Find where the given text appears and provide that cell's center as (x, y) coordinate. 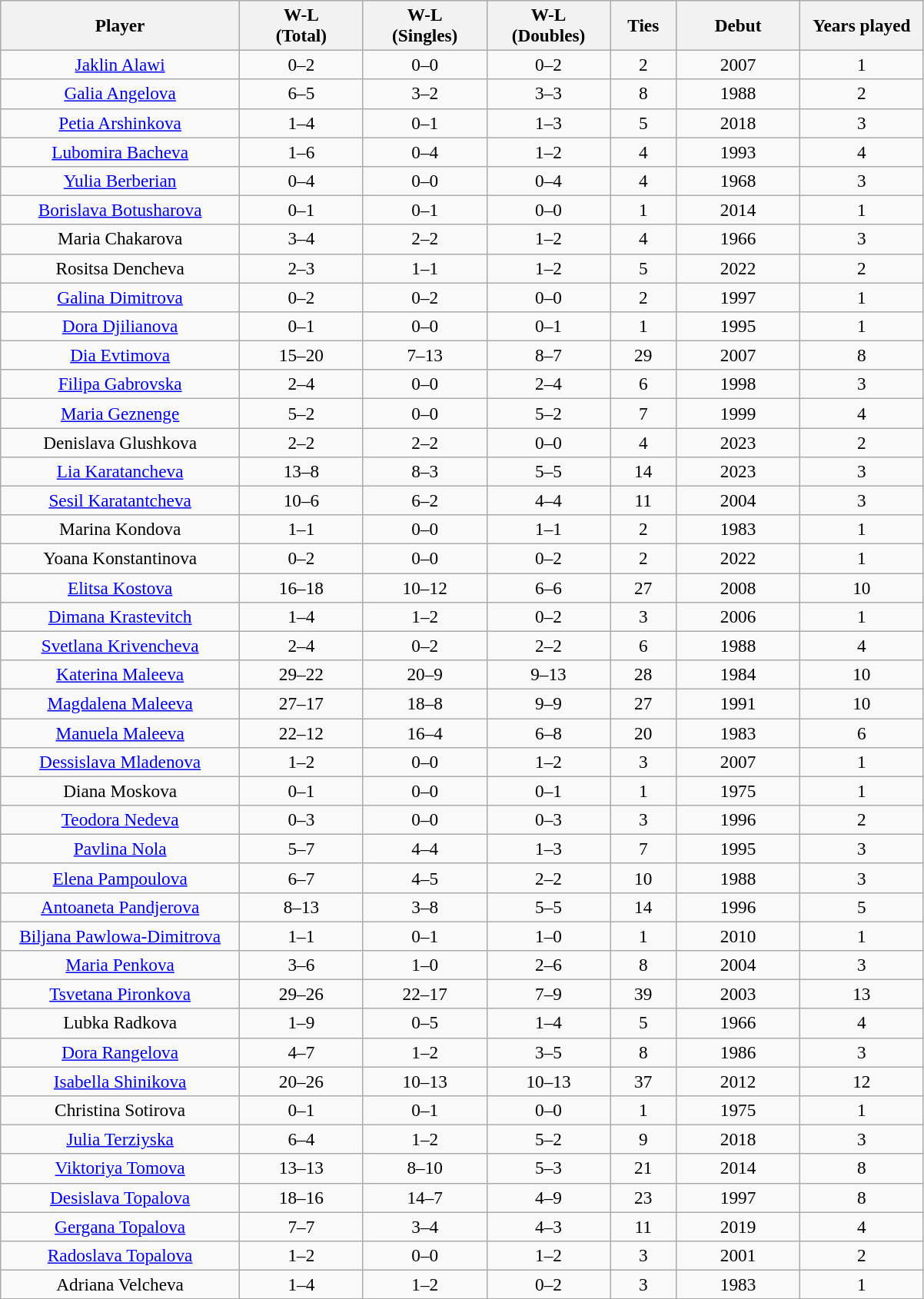
2–6 (549, 965)
3–6 (301, 965)
Lubomira Bacheva (120, 151)
5–7 (301, 849)
8–3 (424, 471)
29 (643, 355)
Radoslava Topalova (120, 1255)
9–9 (549, 703)
Jaklin Alawi (120, 65)
2001 (738, 1255)
Magdalena Maleeva (120, 703)
Years played (861, 25)
Denislava Glushkova (120, 442)
39 (643, 994)
0–5 (424, 1023)
3–2 (424, 94)
4–5 (424, 878)
Maria Penkova (120, 965)
15–20 (301, 355)
Ties (643, 25)
21 (643, 1168)
Sesil Karatantcheva (120, 500)
Maria Geznenge (120, 413)
1–6 (301, 151)
Christina Sotirova (120, 1110)
29–26 (301, 994)
18–8 (424, 703)
1984 (738, 674)
Player (120, 25)
W-L(Doubles) (549, 25)
Filipa Gabrovska (120, 384)
6–6 (549, 587)
28 (643, 674)
13 (861, 994)
10–6 (301, 500)
20–26 (301, 1081)
Elitsa Kostova (120, 587)
1–9 (301, 1023)
14–7 (424, 1198)
6–7 (301, 878)
Debut (738, 25)
Yoana Konstantinova (120, 558)
2012 (738, 1081)
6–5 (301, 94)
2019 (738, 1226)
20–9 (424, 674)
13–8 (301, 471)
16–18 (301, 587)
8–10 (424, 1168)
Elena Pampoulova (120, 878)
Desislava Topalova (120, 1198)
Borislava Botusharova (120, 210)
Galia Angelova (120, 94)
6–2 (424, 500)
4–9 (549, 1198)
W-L(Total) (301, 25)
6–8 (549, 733)
1968 (738, 181)
2–3 (301, 268)
5–3 (549, 1168)
29–22 (301, 674)
Dimana Krastevitch (120, 616)
13–13 (301, 1168)
4–3 (549, 1226)
Petia Arshinkova (120, 123)
Viktoriya Tomova (120, 1168)
Pavlina Nola (120, 849)
27–17 (301, 703)
Tsvetana Pironkova (120, 994)
16–4 (424, 733)
10–12 (424, 587)
Svetlana Krivencheva (120, 646)
7–13 (424, 355)
8–13 (301, 907)
Adriana Velcheva (120, 1284)
3–3 (549, 94)
Dora Rangelova (120, 1052)
1993 (738, 151)
37 (643, 1081)
9 (643, 1139)
12 (861, 1081)
3–8 (424, 907)
2006 (738, 616)
Galina Dimitrova (120, 297)
6–4 (301, 1139)
Lubka Radkova (120, 1023)
Biljana Pawlowa-Dimitrova (120, 935)
W-L(Singles) (424, 25)
Rositsa Dencheva (120, 268)
1991 (738, 703)
1986 (738, 1052)
2003 (738, 994)
Antoaneta Pandjerova (120, 907)
4–7 (301, 1052)
Teodora Nedeva (120, 819)
Manuela Maleeva (120, 733)
9–13 (549, 674)
2008 (738, 587)
7–7 (301, 1226)
Dora Djilianova (120, 326)
Lia Karatancheva (120, 471)
22–12 (301, 733)
Julia Terziyska (120, 1139)
20 (643, 733)
Marina Kondova (120, 530)
3–5 (549, 1052)
22–17 (424, 994)
18–16 (301, 1198)
23 (643, 1198)
Isabella Shinikova (120, 1081)
1998 (738, 384)
Maria Chakarova (120, 239)
Yulia Berberian (120, 181)
Gergana Topalova (120, 1226)
1999 (738, 413)
Dia Evtimova (120, 355)
8–7 (549, 355)
Katerina Maleeva (120, 674)
2010 (738, 935)
Diana Moskova (120, 791)
7–9 (549, 994)
Dessislava Mladenova (120, 762)
